Extract the [x, y] coordinate from the center of the cell holding the provided text.  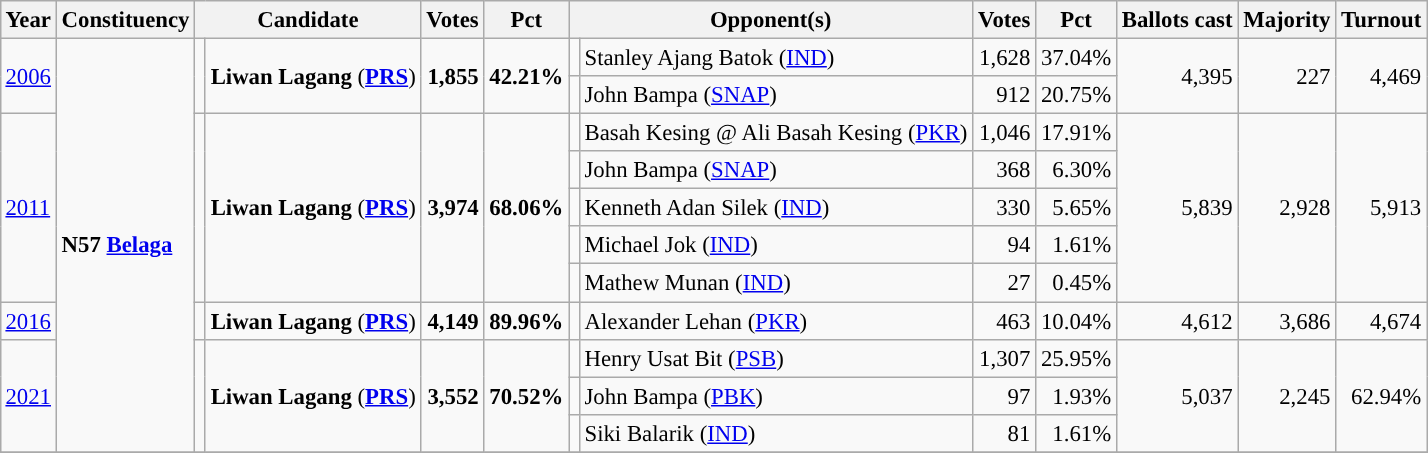
Stanley Ajang Batok (IND) [776, 57]
25.95% [1076, 358]
10.04% [1076, 321]
5.65% [1076, 208]
2006 [28, 76]
3,552 [452, 396]
1,307 [1004, 358]
Year [28, 20]
Henry Usat Bit (PSB) [776, 358]
1,855 [452, 76]
330 [1004, 208]
17.91% [1076, 133]
Kenneth Adan Silek (IND) [776, 208]
4,395 [1176, 76]
Michael Jok (IND) [776, 245]
N57 Belaga [125, 245]
2,928 [1287, 208]
4,149 [452, 321]
Opponent(s) [771, 20]
2,245 [1287, 396]
0.45% [1076, 283]
Alexander Lehan (PKR) [776, 321]
6.30% [1076, 170]
227 [1287, 76]
37.04% [1076, 57]
4,612 [1176, 321]
Candidate [308, 20]
70.52% [526, 396]
5,037 [1176, 396]
20.75% [1076, 95]
81 [1004, 433]
2021 [28, 396]
2016 [28, 321]
62.94% [1382, 396]
Majority [1287, 20]
97 [1004, 396]
42.21% [526, 76]
1.93% [1076, 396]
4,674 [1382, 321]
912 [1004, 95]
68.06% [526, 208]
94 [1004, 245]
Siki Balarik (IND) [776, 433]
4,469 [1382, 76]
2011 [28, 208]
1,046 [1004, 133]
463 [1004, 321]
27 [1004, 283]
3,686 [1287, 321]
5,913 [1382, 208]
5,839 [1176, 208]
Basah Kesing @ Ali Basah Kesing (PKR) [776, 133]
Turnout [1382, 20]
Mathew Munan (IND) [776, 283]
3,974 [452, 208]
89.96% [526, 321]
John Bampa (PBK) [776, 396]
368 [1004, 170]
Ballots cast [1176, 20]
1,628 [1004, 57]
Constituency [125, 20]
